Pinpoint the cell where the given text exists, returning its (X, Y) midpoint coordinate. 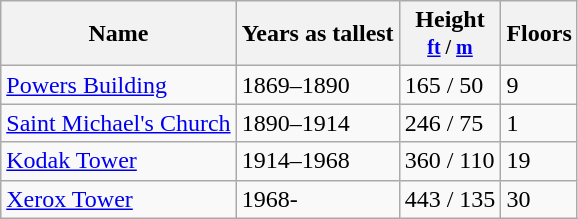
9 (539, 85)
Kodak Tower (118, 161)
443 / 135 (450, 199)
1968- (318, 199)
Years as tallest (318, 34)
Floors (539, 34)
Xerox Tower (118, 199)
1890–1914 (318, 123)
Name (118, 34)
1869–1890 (318, 85)
246 / 75 (450, 123)
Saint Michael's Church (118, 123)
Heightft / m (450, 34)
1 (539, 123)
165 / 50 (450, 85)
30 (539, 199)
360 / 110 (450, 161)
Powers Building (118, 85)
1914–1968 (318, 161)
19 (539, 161)
